Identify which cell holds the provided text, then report its [X, Y] central coordinate. 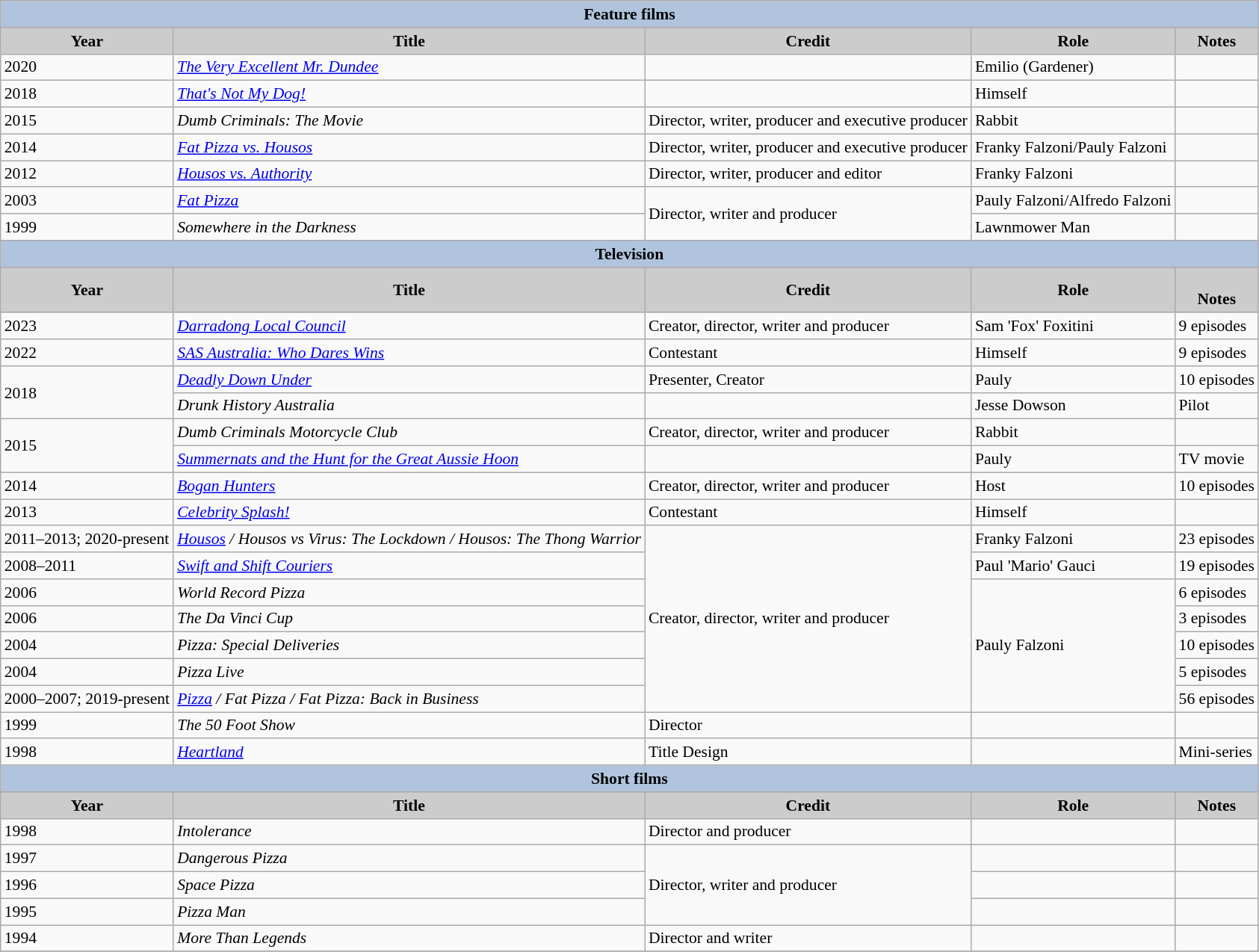
Intolerance [409, 832]
Director and producer [808, 832]
Pauly Falzoni/Alfredo Falzoni [1073, 201]
Sam 'Fox' Foxitini [1073, 327]
Pizza Man [409, 912]
Director [808, 726]
2012 [87, 174]
Space Pizza [409, 885]
Short films [629, 779]
Housos / Housos vs Virus: The Lockdown / Housos: The Thong Warrior [409, 540]
Host [1073, 486]
1996 [87, 885]
1995 [87, 912]
Jesse Dowson [1073, 406]
Somewhere in the Darkness [409, 227]
3 episodes [1216, 619]
Fat Pizza [409, 201]
5 episodes [1216, 673]
Dangerous Pizza [409, 859]
2000–2007; 2019-present [87, 699]
Pizza: Special Deliveries [409, 646]
The Very Excellent Mr. Dundee [409, 67]
23 episodes [1216, 540]
Title Design [808, 752]
Television [629, 254]
Mini-series [1216, 752]
2023 [87, 327]
Dumb Criminals: The Movie [409, 121]
1997 [87, 859]
Emilio (Gardener) [1073, 67]
Feature films [629, 14]
2008–2011 [87, 566]
Director and writer [808, 939]
Bogan Hunters [409, 486]
Pizza / Fat Pizza / Fat Pizza: Back in Business [409, 699]
TV movie [1216, 460]
Paul 'Mario' Gauci [1073, 566]
2003 [87, 201]
Director, writer, producer and editor [808, 174]
Swift and Shift Couriers [409, 566]
Darradong Local Council [409, 327]
Dumb Criminals Motorcycle Club [409, 433]
1994 [87, 939]
2020 [87, 67]
Pilot [1216, 406]
That's Not My Dog! [409, 94]
2022 [87, 353]
More Than Legends [409, 939]
Drunk History Australia [409, 406]
Pauly Falzoni [1073, 646]
Housos vs. Authority [409, 174]
The 50 Foot Show [409, 726]
World Record Pizza [409, 593]
56 episodes [1216, 699]
Franky Falzoni/Pauly Falzoni [1073, 147]
Pizza Live [409, 673]
Fat Pizza vs. Housos [409, 147]
Celebrity Splash! [409, 513]
6 episodes [1216, 593]
2013 [87, 513]
Deadly Down Under [409, 380]
Summernats and the Hunt for the Great Aussie Hoon [409, 460]
Presenter, Creator [808, 380]
2011–2013; 2020-present [87, 540]
Lawnmower Man [1073, 227]
Heartland [409, 752]
The Da Vinci Cup [409, 619]
SAS Australia: Who Dares Wins [409, 353]
19 episodes [1216, 566]
